Return (X, Y) of the center of cell containing provided text 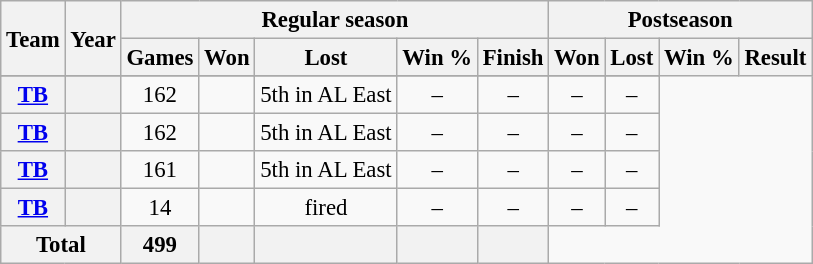
Postseason (680, 20)
Result (776, 58)
Finish (512, 58)
499 (160, 245)
14 (160, 208)
Regular season (335, 20)
fired (326, 208)
Total (61, 245)
Team (33, 38)
161 (160, 170)
Year (93, 38)
Games (160, 58)
